Locate the cell with the specified text and output its [x, y] center coordinate. 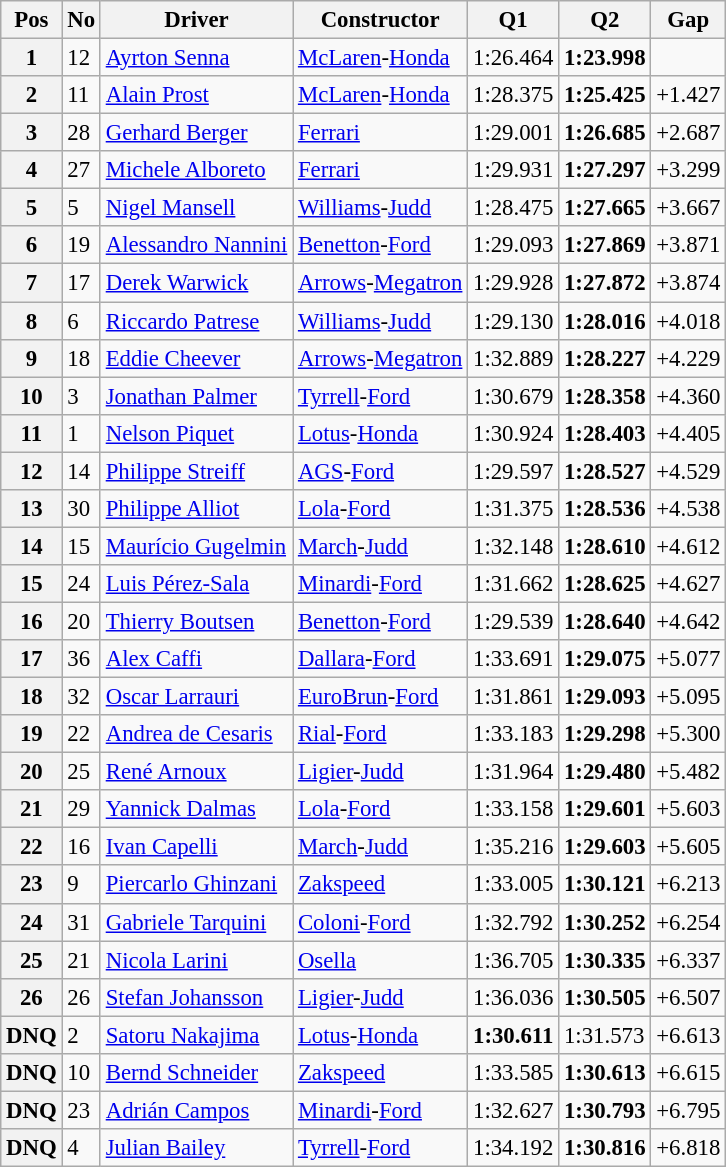
1:31.662 [514, 584]
+5.603 [688, 809]
Derek Warwick [196, 283]
1:29.601 [605, 809]
Andrea de Cesaris [196, 734]
Ayrton Senna [196, 58]
1:31.964 [514, 772]
+3.299 [688, 170]
1:29.075 [605, 659]
1:30.793 [605, 1110]
+6.254 [688, 922]
Coloni-Ford [380, 922]
1:30.613 [605, 1073]
1:28.016 [605, 321]
31 [81, 922]
+4.360 [688, 396]
1:29.001 [514, 133]
1:28.536 [605, 509]
32 [81, 697]
1:31.573 [605, 1035]
+5.300 [688, 734]
1:28.475 [514, 208]
+5.077 [688, 659]
+6.818 [688, 1148]
René Arnoux [196, 772]
Gerhard Berger [196, 133]
+4.529 [688, 471]
1:35.216 [514, 847]
1:30.252 [605, 922]
1:29.298 [605, 734]
Luis Pérez-Sala [196, 584]
+5.482 [688, 772]
1:29.539 [514, 621]
Nelson Piquet [196, 433]
+3.871 [688, 245]
1:28.227 [605, 358]
1:31.375 [514, 509]
1:23.998 [605, 58]
Oscar Larrauri [196, 697]
Dallara-Ford [380, 659]
1:28.403 [605, 433]
Thierry Boutsen [196, 621]
Nigel Mansell [196, 208]
1:33.691 [514, 659]
Eddie Cheever [196, 358]
28 [81, 133]
Q2 [605, 20]
36 [81, 659]
30 [81, 509]
+4.627 [688, 584]
1:30.121 [605, 885]
1:28.527 [605, 471]
1:32.627 [514, 1110]
1:29.931 [514, 170]
Michele Alboreto [196, 170]
1:29.130 [514, 321]
Maurício Gugelmin [196, 546]
+3.874 [688, 283]
+6.337 [688, 960]
Nicola Larini [196, 960]
1:26.685 [605, 133]
1:27.872 [605, 283]
Adrián Campos [196, 1110]
Alessandro Nannini [196, 245]
Driver [196, 20]
1:27.869 [605, 245]
7 [32, 283]
1:36.705 [514, 960]
1:33.158 [514, 809]
+4.642 [688, 621]
13 [32, 509]
Philippe Streiff [196, 471]
Gabriele Tarquini [196, 922]
Rial-Ford [380, 734]
1:27.297 [605, 170]
27 [81, 170]
1:28.610 [605, 546]
+6.507 [688, 997]
Pos [32, 20]
1:31.861 [514, 697]
Ivan Capelli [196, 847]
1:33.005 [514, 885]
Satoru Nakajima [196, 1035]
1:36.036 [514, 997]
Alain Prost [196, 95]
Osella [380, 960]
+4.405 [688, 433]
1:32.148 [514, 546]
No [81, 20]
1:26.464 [514, 58]
1:29.603 [605, 847]
8 [32, 321]
+5.605 [688, 847]
Piercarlo Ghinzani [196, 885]
+3.667 [688, 208]
Bernd Schneider [196, 1073]
1:29.480 [605, 772]
Yannick Dalmas [196, 809]
Jonathan Palmer [196, 396]
1:32.889 [514, 358]
1:25.425 [605, 95]
+5.095 [688, 697]
Stefan Johansson [196, 997]
+6.213 [688, 885]
Philippe Alliot [196, 509]
1:30.924 [514, 433]
Julian Bailey [196, 1148]
AGS-Ford [380, 471]
1:27.665 [605, 208]
Constructor [380, 20]
1:34.192 [514, 1148]
EuroBrun-Ford [380, 697]
1:33.585 [514, 1073]
Riccardo Patrese [196, 321]
1:28.625 [605, 584]
1:28.358 [605, 396]
1:33.183 [514, 734]
1:30.816 [605, 1148]
1:29.597 [514, 471]
1:32.792 [514, 922]
+4.018 [688, 321]
+6.795 [688, 1110]
+4.538 [688, 509]
1:28.640 [605, 621]
1:29.928 [514, 283]
Gap [688, 20]
+6.615 [688, 1073]
1:30.611 [514, 1035]
+4.612 [688, 546]
+2.687 [688, 133]
Q1 [514, 20]
1:28.375 [514, 95]
1:30.679 [514, 396]
+6.613 [688, 1035]
1:30.505 [605, 997]
29 [81, 809]
+4.229 [688, 358]
1:30.335 [605, 960]
Alex Caffi [196, 659]
+1.427 [688, 95]
